Search for the cell housing the specified text and yield its (X, Y) center coordinate. 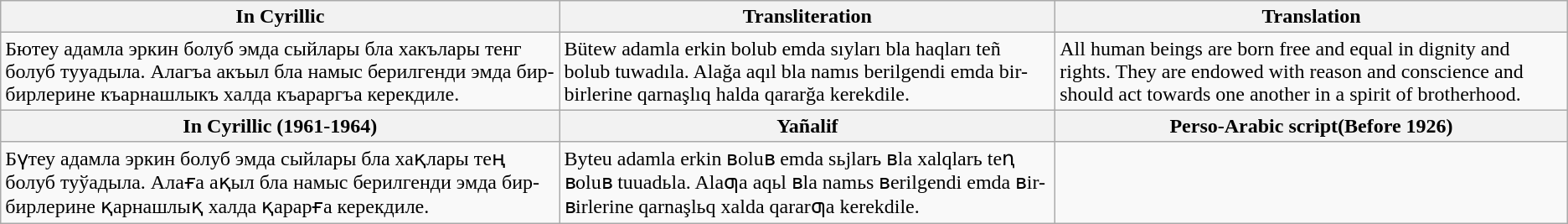
Translation (1312, 17)
In Cyrillic (280, 17)
Yañalif (807, 126)
Perso-Arabic script(Before 1926) (1312, 126)
In Cyrillic (1961-1964) (280, 126)
Transliteration (807, 17)
